Output the [X, Y] coordinate of the center of the cell containing the given text.  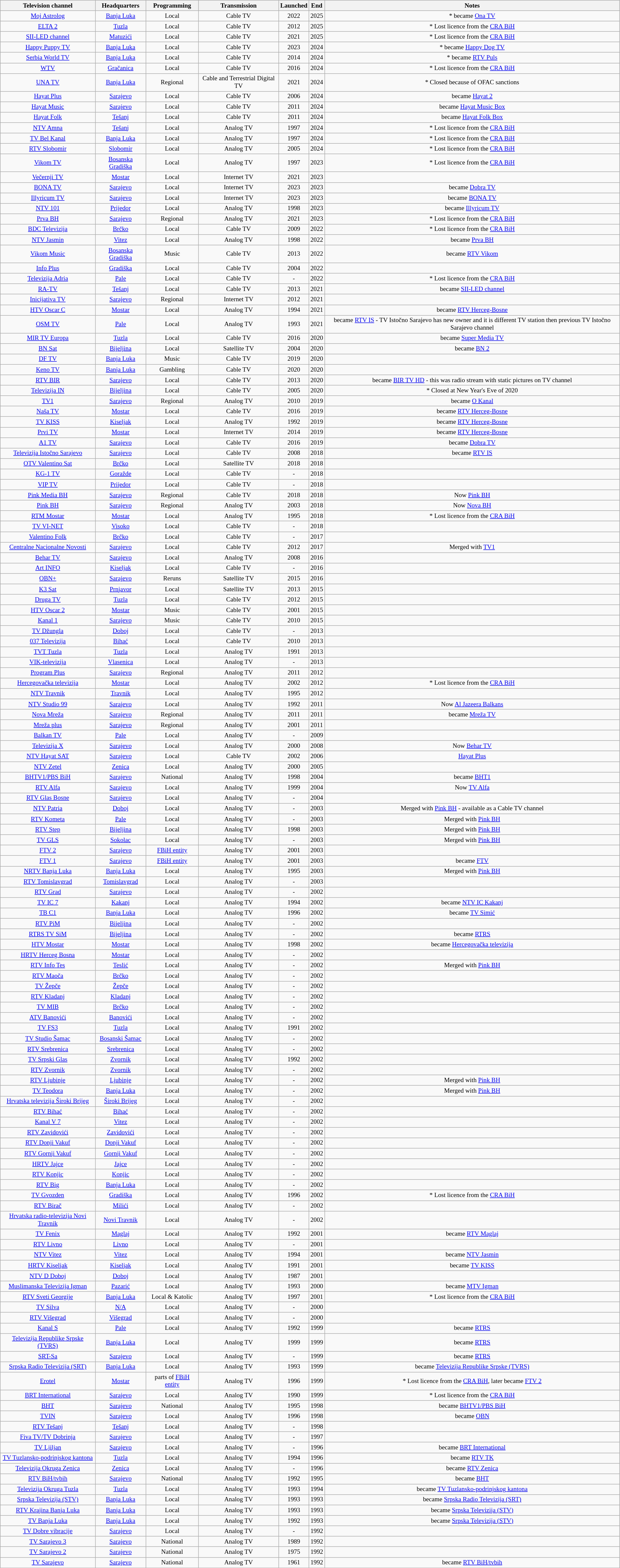
RTV Livno [48, 1245]
VIP TV [48, 485]
Inicijativa TV [48, 300]
Gračanica [120, 68]
Druga TV [48, 600]
Televizija Okruga Tuzla [48, 1489]
became BIR TV HD - this was radio stream with static pictures on TV channel [472, 380]
Kanal V 7 [48, 1122]
* Lost licence from the CRA BiH, later became FTV 2 [472, 1381]
TVT Tuzla [48, 652]
NTV D Doboj [48, 1276]
Televizija Istočno Sarajevo [48, 453]
RTV Slobomir [48, 149]
Now Nova BH [472, 505]
SII-LED channel [48, 37]
RTV Konjic [48, 1174]
Novi Travnik [120, 1220]
became TV Simić [472, 913]
TV GLS [48, 840]
Slobomir [120, 149]
Široki Brijeg [120, 1101]
NTV Amna [48, 128]
Hercegovačka televizija [48, 683]
became RTV Zenica [472, 1469]
TV FS3 [48, 1028]
SRT-Sa [48, 1357]
Srpska Radio Televizija (SRT) [48, 1367]
Info Plus [48, 268]
Now TV Alfa [472, 788]
DF TV [48, 359]
NTV Zetel [48, 767]
Bosanski Šamac [120, 1039]
* Closed at New Year's Eve of 2020 [472, 390]
became RTV Vikom [472, 254]
KG-1 TV [48, 474]
Televizija Okruga Zenica [48, 1469]
HRTV Jajce [48, 1164]
NRTV Banja Luka [48, 871]
RTV Višegrad [48, 1318]
became RTV IS [472, 453]
Televizija Republike Srpske (TVRS) [48, 1342]
TV Džungla [48, 631]
RTM Mostar [48, 516]
OBN+ [48, 579]
became NTV Jasmin [472, 1255]
MIR TV Europa [48, 338]
End [317, 6]
WTV [48, 68]
RTV Tomislavgrad [48, 882]
RTV PiM [48, 924]
RTV Kladanj [48, 997]
Pink BH [48, 505]
* Closed because of OFAC sanctions [472, 82]
Maglaj [120, 1234]
Prva BH [48, 219]
Behar TV [48, 558]
RTV BiH/tvbih [48, 1479]
Prnjavor [120, 589]
RTV Kometa [48, 819]
TV Gvozden [48, 1195]
Jajce [120, 1164]
RTV Grad [48, 892]
Fiva TV/TV Dobrinja [48, 1437]
Matuzići [120, 37]
Local & Katolic [172, 1297]
HTV Oscar C [48, 310]
became Prva BH [472, 240]
RA-TV [48, 289]
RTV BIR [48, 380]
became Hayat Folk Box [472, 117]
K3 Sat [48, 589]
became Illyricum TV [472, 208]
RTV Bihać [48, 1112]
parts of FBiH entity [172, 1381]
TV Studio Šamac [48, 1039]
became RTV BiH/tvbih [472, 1562]
BHTV1/PBS BiH [48, 777]
Konjic [120, 1174]
Kladanj [120, 997]
became RTV Maglaj [472, 1234]
became SII-LED channel [472, 289]
Televizija X [48, 746]
ATV Banovići [48, 1018]
Centralne Nacionalne Novosti [48, 547]
became BRT International [472, 1447]
Launched [294, 6]
BDC Televizija [48, 229]
became RTV IS - TV Istočno Sarajevo has new owner and it is different TV station then previous TV Istočno Sarajevo channel [472, 324]
VIK-televizija [48, 662]
TB C1 [48, 913]
became RTV TK [472, 1458]
OSM TV [48, 324]
BHT [48, 1406]
Hrvatska televizija Široki Brijeg [48, 1101]
Program Plus [48, 673]
RTV Tešanj [48, 1427]
Teslić [120, 966]
TV Dobre vibracije [48, 1531]
became BONA TV [472, 198]
RTV Ljubinje [48, 1080]
RTV Glas Bosne [48, 798]
Cable and Terrestrial Digital TV [238, 82]
Milići [120, 1206]
Naša TV [48, 412]
Prvi TV [48, 432]
became Srpska Radio Televizija (SRT) [472, 1500]
NTV Travnik [48, 694]
OTV Valentino Sat [48, 464]
NTV Patria [48, 809]
became BHT [472, 1479]
* became Happy Dog TV [472, 47]
Kanal 1 [48, 620]
Illyricum TV [48, 198]
became FTV [472, 861]
Pink Media BH [48, 495]
Muslimanska Televizija Igman [48, 1286]
Televizija IN [48, 390]
RTV Donji Vakuf [48, 1143]
Srpska Televizija (STV) [48, 1500]
* became RTV Puls [472, 58]
Pazarić [120, 1286]
Happy Puppy TV [48, 47]
RTV Srebrenica [48, 1049]
TV1 [48, 401]
became Super Media TV [472, 338]
RTV Krajina Banja Luka [48, 1510]
RTV Big [48, 1185]
Moj Astrolog [48, 16]
TV Žepče [48, 986]
BN Sat [48, 349]
became Hayat 2 [472, 96]
RTV Maoča [48, 976]
Now Behar TV [472, 746]
became O Kanal [472, 401]
became NTV IC Kakanj [472, 903]
Reruns [172, 579]
Banovići [120, 1018]
TV MIB [48, 1007]
became Hercegovačka televizija [472, 944]
Balkan TV [48, 735]
TV Sarajevo 2 [48, 1552]
Hayat Music [48, 107]
FTV 1 [48, 861]
Hrvatska radio-televizija Novi Travnik [48, 1220]
037 Televizija [48, 641]
BONA TV [48, 188]
Hayat Folk [48, 117]
Serbia World TV [48, 58]
Transmission [238, 6]
Vikom Music [48, 254]
Headquarters [120, 6]
FTV 2 [48, 851]
Art INFO [48, 568]
Mreža plus [48, 725]
Merged with TV1 [472, 547]
TV Sarajevo 3 [48, 1542]
1961 [294, 1562]
TV Teodora [48, 1091]
TV Fenix [48, 1234]
Višegrad [120, 1318]
TV Silva [48, 1307]
N/A [120, 1307]
NTV Vitez [48, 1255]
became BN 2 [472, 349]
RTV Zavidovići [48, 1133]
TV Sarajevo [48, 1562]
RTRS TV SiM [48, 934]
Vikom TV [48, 163]
TV KISS [48, 422]
A1 TV [48, 443]
HTV Oscar 2 [48, 610]
NTV Jasmin [48, 240]
TV IC 7 [48, 903]
Merged with Pink BH - available as a Cable TV channel [472, 809]
Zavidovići [120, 1133]
Livno [120, 1245]
RTV Step [48, 829]
became Televizija Republike Srpske (TVRS) [472, 1367]
became Mreža TV [472, 714]
Tomislavgrad [120, 882]
became Hayat Music Box [472, 107]
TV VI-NET [48, 527]
Notes [472, 6]
became BHT1 [472, 777]
RTV Birač [48, 1206]
RTV Info Tes [48, 966]
Ljubinje [120, 1080]
Now Pink BH [472, 495]
1989 [294, 1542]
TV Tuzlansko-podrinjskog kantona [48, 1458]
TV Bel Kanal [48, 138]
became TV KISS [472, 1265]
RTV Gornji Vakuf [48, 1153]
UNA TV [48, 82]
Kakanj [120, 903]
Valentino Folk [48, 537]
ELTA 2 [48, 26]
TV Ljiljan [48, 1447]
HRTV Kiseljak [48, 1265]
became MTV Igman [472, 1286]
* became Ona TV [472, 16]
Vlasenica [120, 662]
RTV Zvornik [48, 1070]
Programming [172, 6]
Travnik [120, 694]
became OBN [472, 1416]
Erotel [48, 1381]
Donji Vakuf [120, 1143]
TV Banja Luka [48, 1521]
Keno TV [48, 370]
BRT International [48, 1395]
RTV Alfa [48, 788]
Television channel [48, 6]
Večernji TV [48, 177]
HTV Mostar [48, 944]
Nova Mreža [48, 714]
Goražde [120, 474]
Žepče [120, 986]
TV Srpski Glas [48, 1059]
NTV Hayat SAT [48, 756]
became BHTV1/PBS BiH [472, 1406]
NTV 101 [48, 208]
Now Al Jazeera Balkans [472, 704]
1990 [294, 1395]
TVIN [48, 1416]
became TV Tuzlansko-podrinjskog kantona [472, 1489]
HRTV Herceg Bosna [48, 955]
Visoko [120, 527]
Kanal S [48, 1328]
Gornji Vakuf [120, 1153]
Sokolac [120, 840]
1987 [294, 1276]
1975 [294, 1552]
NTV Studio 99 [48, 704]
Srebrenica [120, 1049]
Televizija Adria [48, 278]
RTV Sveti Georgije [48, 1297]
Gambling [172, 370]
